Find where the given text appears and provide that cell's center as [X, Y] coordinate. 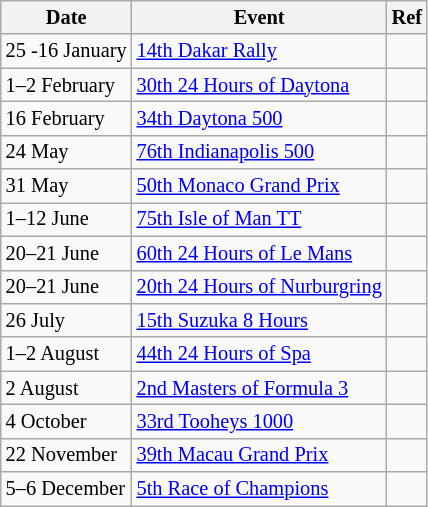
33rd Tooheys 1000 [260, 421]
1–2 February [66, 85]
14th Dakar Rally [260, 51]
30th 24 Hours of Daytona [260, 85]
Date [66, 17]
2nd Masters of Formula 3 [260, 388]
44th 24 Hours of Spa [260, 354]
4 October [66, 421]
50th Monaco Grand Prix [260, 186]
20th 24 Hours of Nurburgring [260, 287]
1–12 June [66, 219]
25 -16 January [66, 51]
24 May [66, 152]
Event [260, 17]
39th Macau Grand Prix [260, 455]
31 May [66, 186]
1–2 August [66, 354]
75th Isle of Man TT [260, 219]
15th Suzuka 8 Hours [260, 320]
34th Daytona 500 [260, 118]
26 July [66, 320]
5–6 December [66, 489]
5th Race of Champions [260, 489]
60th 24 Hours of Le Mans [260, 253]
76th Indianapolis 500 [260, 152]
Ref [407, 17]
2 August [66, 388]
16 February [66, 118]
22 November [66, 455]
